Return the [x, y] coordinate for the center point of the cell that contains the specified text.  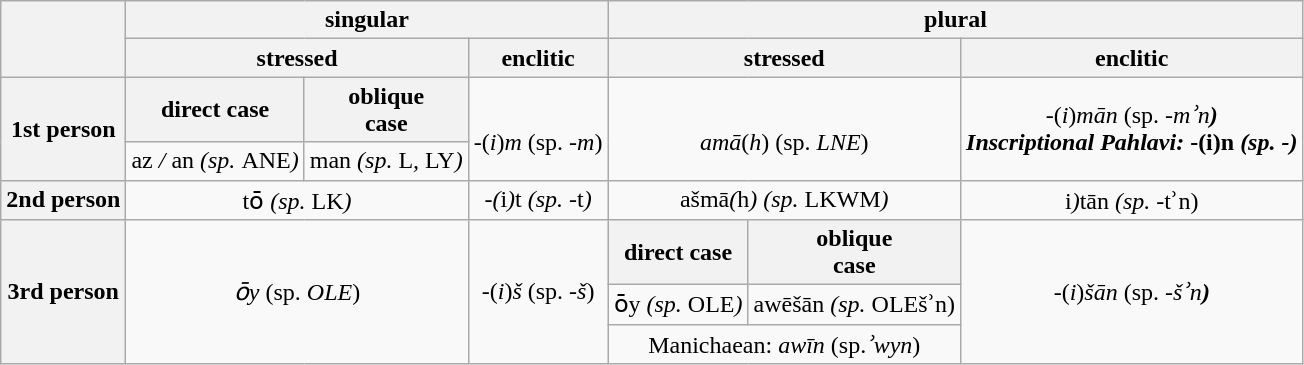
-(i)š (sp. -š) [538, 292]
1st person [64, 128]
tо̄ (sp. LK) [297, 200]
i)tān (sp. -tʾn) [1132, 200]
Manichaean: awīn (sp.ʾwyn) [784, 344]
-(i)m (sp. -m) [538, 128]
singular [367, 20]
-(i)šān (sp. -šʾn) [1132, 292]
az / an (sp. ANE) [215, 161]
amā(h) (sp. LNE) [784, 128]
2nd person [64, 200]
-(i)t (sp. -t) [538, 200]
man (sp. L, LY) [386, 161]
-(i)mān (sp. -mʾn)Inscriptional Pahlavi: -(i)n (sp. -) [1132, 128]
ašmā(h) (sp. LKWM) [784, 200]
awēšān (sp. OLEšʾn) [854, 305]
3rd person [64, 292]
plural [956, 20]
